Pinpoint the cell where the given text exists, returning its (x, y) midpoint coordinate. 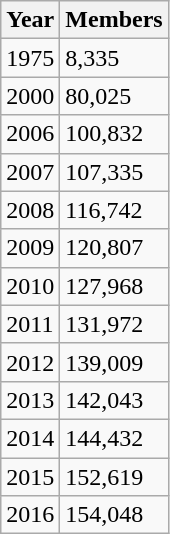
131,972 (114, 324)
139,009 (114, 362)
8,335 (114, 58)
152,619 (114, 477)
144,432 (114, 438)
2006 (30, 134)
116,742 (114, 210)
120,807 (114, 248)
2008 (30, 210)
2007 (30, 172)
2010 (30, 286)
142,043 (114, 400)
2000 (30, 96)
1975 (30, 58)
2013 (30, 400)
2012 (30, 362)
2011 (30, 324)
100,832 (114, 134)
2015 (30, 477)
2016 (30, 515)
2009 (30, 248)
154,048 (114, 515)
127,968 (114, 286)
80,025 (114, 96)
Members (114, 20)
Year (30, 20)
107,335 (114, 172)
2014 (30, 438)
